From the cell containing the given text, extract its center point as (x, y) coordinate. 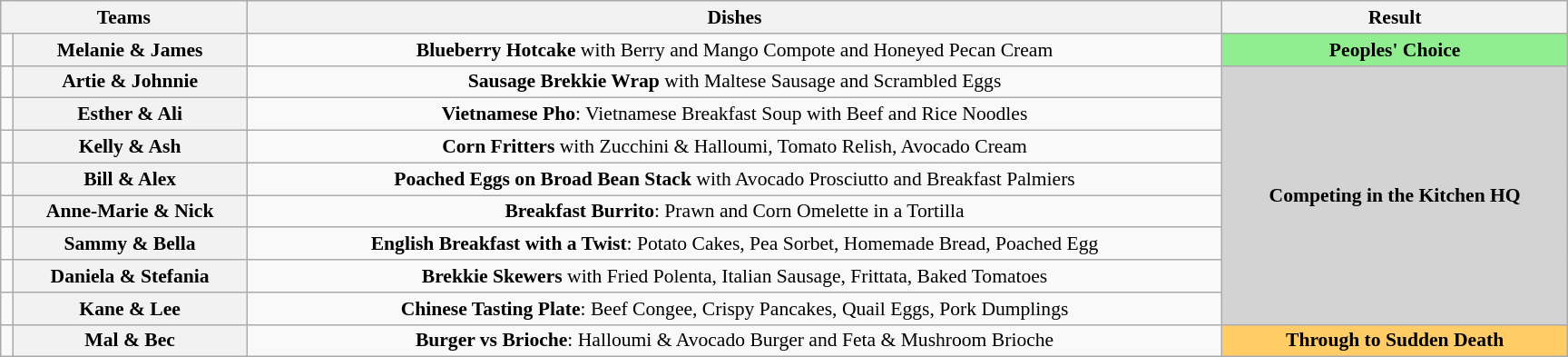
Mal & Bec (130, 341)
Anne-Marie & Nick (130, 212)
Kelly & Ash (130, 147)
Melanie & James (130, 50)
Result (1395, 17)
Sammy & Bella (130, 244)
Sausage Brekkie Wrap with Maltese Sausage and Scrambled Eggs (735, 82)
Esther & Ali (130, 114)
Breakfast Burrito: Prawn and Corn Omelette in a Tortilla (735, 212)
English Breakfast with a Twist: Potato Cakes, Pea Sorbet, Homemade Bread, Poached Egg (735, 244)
Corn Fritters with Zucchini & Halloumi, Tomato Relish, Avocado Cream (735, 147)
Burger vs Brioche: Halloumi & Avocado Burger and Feta & Mushroom Brioche (735, 341)
Bill & Alex (130, 179)
Poached Eggs on Broad Bean Stack with Avocado Prosciutto and Breakfast Palmiers (735, 179)
Vietnamese Pho: Vietnamese Breakfast Soup with Beef and Rice Noodles (735, 114)
Competing in the Kitchen HQ (1395, 194)
Brekkie Skewers with Fried Polenta, Italian Sausage, Frittata, Baked Tomatoes (735, 276)
Teams (123, 17)
Daniela & Stefania (130, 276)
Chinese Tasting Plate: Beef Congee, Crispy Pancakes, Quail Eggs, Pork Dumplings (735, 309)
Kane & Lee (130, 309)
Dishes (735, 17)
Through to Sudden Death (1395, 341)
Blueberry Hotcake with Berry and Mango Compote and Honeyed Pecan Cream (735, 50)
Artie & Johnnie (130, 82)
Peoples' Choice (1395, 50)
